Extract the [x, y] coordinate from the center of the cell holding the provided text.  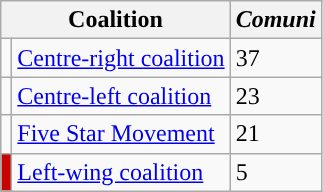
5 [276, 172]
Centre-right coalition [121, 58]
37 [276, 58]
21 [276, 134]
Five Star Movement [121, 134]
23 [276, 96]
Left-wing coalition [121, 172]
Coalition [116, 20]
Centre-left coalition [121, 96]
Comuni [276, 20]
